Determine the [x, y] coordinate at the center of the cell enclosing the given text.  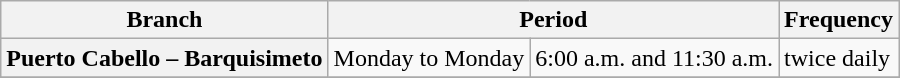
Puerto Cabello – Barquisimeto [164, 58]
Frequency [839, 20]
Period [554, 20]
Monday to Monday [429, 58]
Branch [164, 20]
twice daily [839, 58]
6:00 a.m. and 11:30 a.m. [654, 58]
